Pinpoint the cell where the given text exists, returning its [x, y] midpoint coordinate. 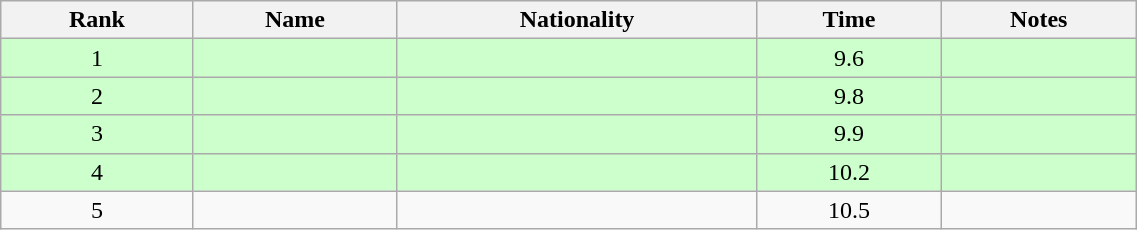
9.9 [848, 134]
Name [295, 20]
2 [97, 96]
5 [97, 210]
9.8 [848, 96]
Nationality [578, 20]
1 [97, 58]
10.2 [848, 172]
4 [97, 172]
3 [97, 134]
Rank [97, 20]
9.6 [848, 58]
Time [848, 20]
Notes [1039, 20]
10.5 [848, 210]
